Detect which cell encompasses the target text, then output its [X, Y] center coordinate. 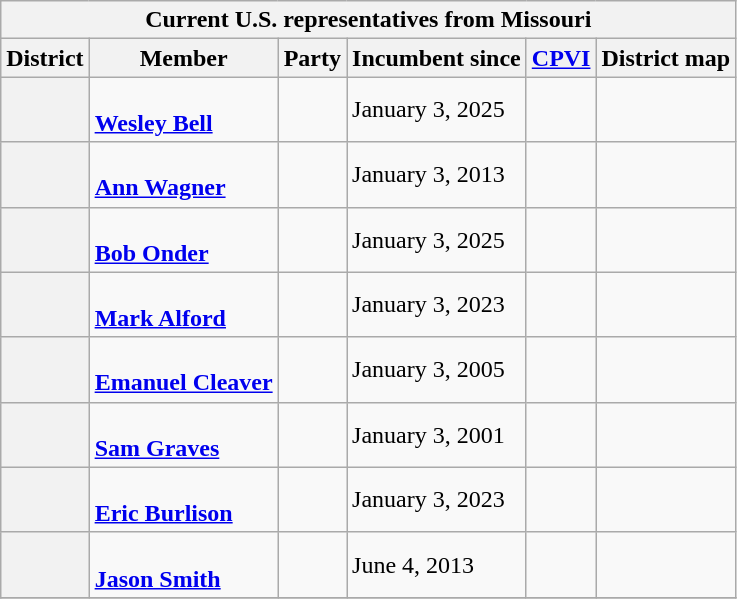
District map [666, 58]
June 4, 2013 [437, 564]
Wesley Bell [184, 110]
Emanuel Cleaver [184, 370]
Jason Smith [184, 564]
District [45, 58]
CPVI [561, 58]
Current U.S. representatives from Missouri [368, 20]
January 3, 2005 [437, 370]
January 3, 2001 [437, 434]
Sam Graves [184, 434]
Member [184, 58]
Mark Alford [184, 304]
January 3, 2013 [437, 174]
Bob Onder [184, 240]
Ann Wagner [184, 174]
Party [312, 58]
Eric Burlison [184, 500]
Incumbent since [437, 58]
